Locate the cell with the specified text and output its [X, Y] center coordinate. 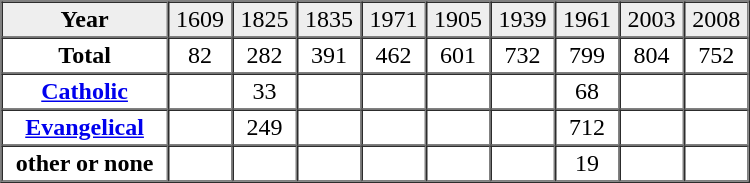
Year [85, 20]
other or none [85, 164]
1939 [522, 20]
Catholic [85, 92]
752 [716, 56]
732 [522, 56]
601 [458, 56]
Total [85, 56]
1825 [264, 20]
712 [588, 128]
1905 [458, 20]
1971 [394, 20]
33 [264, 92]
1609 [200, 20]
1961 [588, 20]
804 [652, 56]
2008 [716, 20]
249 [264, 128]
391 [330, 56]
799 [588, 56]
462 [394, 56]
1835 [330, 20]
282 [264, 56]
82 [200, 56]
19 [588, 164]
68 [588, 92]
2003 [652, 20]
Evangelical [85, 128]
